Extract the [x, y] coordinate from the center of the cell holding the provided text.  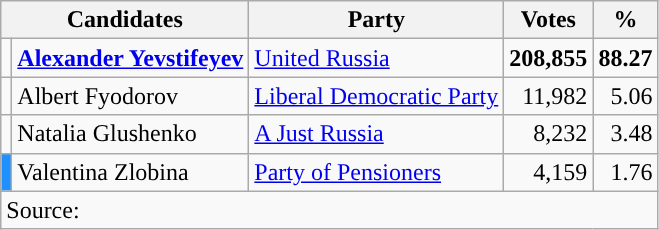
5.06 [626, 96]
88.27 [626, 58]
% [626, 20]
Party [376, 20]
4,159 [548, 172]
Source: [330, 210]
Natalia Glushenko [130, 134]
Party of Pensioners [376, 172]
208,855 [548, 58]
11,982 [548, 96]
Votes [548, 20]
A Just Russia [376, 134]
Albert Fyodorov [130, 96]
Candidates [125, 20]
1.76 [626, 172]
Alexander Yevstifeyev [130, 58]
Liberal Democratic Party [376, 96]
3.48 [626, 134]
United Russia [376, 58]
8,232 [548, 134]
Valentina Zlobina [130, 172]
